Return (x, y) of the center of cell containing provided text 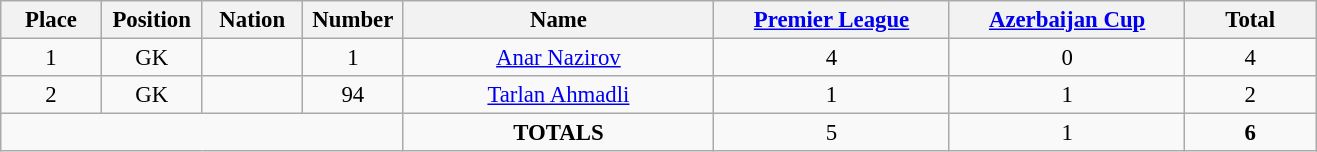
5 (832, 133)
Place (52, 20)
TOTALS (558, 133)
Anar Nazirov (558, 58)
Total (1250, 20)
Position (152, 20)
94 (354, 95)
Nation (252, 20)
Premier League (832, 20)
Azerbaijan Cup (1067, 20)
6 (1250, 133)
0 (1067, 58)
Number (354, 20)
Name (558, 20)
Tarlan Ahmadli (558, 95)
